Scan for the cell matching the given text and deliver its [x, y] coordinate at center. 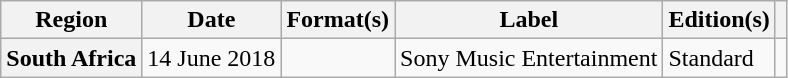
South Africa [72, 58]
Region [72, 20]
14 June 2018 [212, 58]
Label [529, 20]
Date [212, 20]
Format(s) [338, 20]
Edition(s) [719, 20]
Standard [719, 58]
Sony Music Entertainment [529, 58]
